Detect which cell encompasses the target text, then output its [x, y] center coordinate. 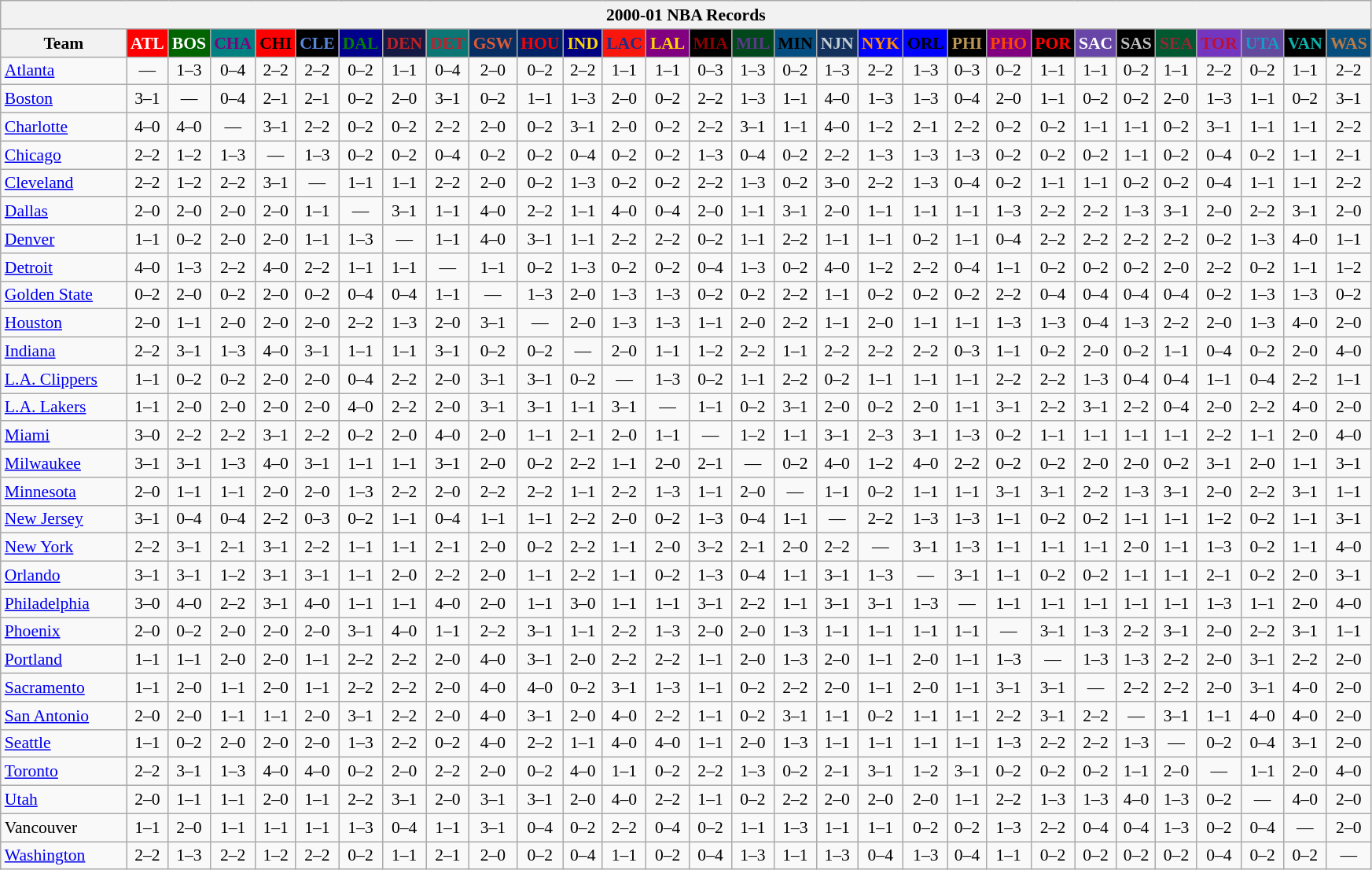
Golden State [64, 295]
Toronto [64, 772]
Cleveland [64, 183]
MIN [795, 43]
POR [1053, 43]
3–2 [710, 547]
TOR [1219, 43]
Atlanta [64, 71]
Dallas [64, 212]
Houston [64, 323]
NYK [881, 43]
Boston [64, 99]
IND [583, 43]
ORL [926, 43]
WAS [1349, 43]
San Antonio [64, 716]
Sacramento [64, 688]
Phoenix [64, 632]
Detroit [64, 267]
CHA [233, 43]
ATL [148, 43]
Denver [64, 239]
CHI [275, 43]
Seattle [64, 743]
L.A. Clippers [64, 379]
PHO [1008, 43]
SAS [1136, 43]
LAL [668, 43]
Vancouver [64, 828]
LAC [624, 43]
Washington [64, 856]
New York [64, 547]
VAN [1305, 43]
DAL [361, 43]
NJN [837, 43]
Milwaukee [64, 463]
Indiana [64, 352]
Team [64, 43]
DEN [404, 43]
UTA [1263, 43]
GSW [494, 43]
Chicago [64, 155]
L.A. Lakers [64, 407]
New Jersey [64, 519]
Minnesota [64, 492]
Philadelphia [64, 603]
CLE [318, 43]
SAC [1096, 43]
Orlando [64, 576]
Utah [64, 800]
2–3 [881, 436]
MIA [710, 43]
SEA [1176, 43]
BOS [189, 43]
Portland [64, 660]
MIL [753, 43]
Miami [64, 436]
HOU [539, 43]
DET [448, 43]
PHI [967, 43]
2000-01 NBA Records [686, 15]
Charlotte [64, 127]
